Scan for the cell matching the given text and deliver its (X, Y) coordinate at center. 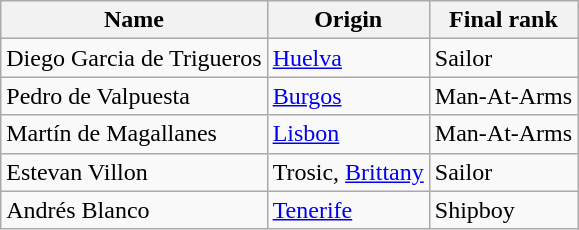
Andrés Blanco (134, 210)
Name (134, 20)
Final rank (503, 20)
Martín de Magallanes (134, 134)
Lisbon (348, 134)
Huelva (348, 58)
Origin (348, 20)
Estevan Villon (134, 172)
Pedro de Valpuesta (134, 96)
Diego Garcia de Trigueros (134, 58)
Burgos (348, 96)
Tenerife (348, 210)
Trosic, Brittany (348, 172)
Shipboy (503, 210)
